Capture the cell that displays the provided text and extract its (X, Y) central coordinate. 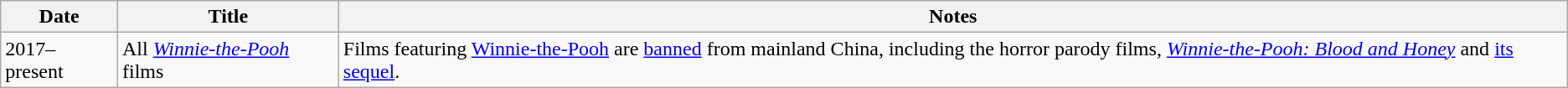
Notes (953, 17)
2017–present (59, 60)
Films featuring Winnie-the-Pooh are banned from mainland China, including the horror parody films, Winnie-the-Pooh: Blood and Honey and its sequel. (953, 60)
Title (228, 17)
Date (59, 17)
All Winnie-the-Pooh films (228, 60)
